Locate the cell with the specified text and output its [x, y] center coordinate. 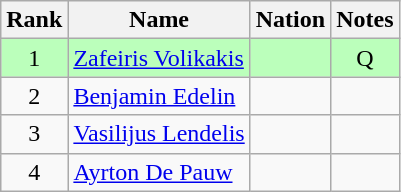
Name [159, 20]
Rank [34, 20]
Notes [365, 20]
4 [34, 172]
Nation [290, 20]
1 [34, 58]
2 [34, 96]
Benjamin Edelin [159, 96]
Q [365, 58]
Ayrton De Pauw [159, 172]
3 [34, 134]
Zafeiris Volikakis [159, 58]
Vasilijus Lendelis [159, 134]
